For the text-containing cell, return its midpoint in [x, y] coordinate format. 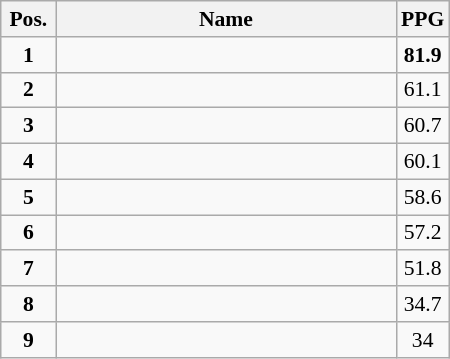
PPG [422, 19]
9 [28, 340]
3 [28, 126]
61.1 [422, 90]
Pos. [28, 19]
Name [226, 19]
7 [28, 269]
4 [28, 162]
8 [28, 304]
34 [422, 340]
81.9 [422, 55]
60.1 [422, 162]
34.7 [422, 304]
51.8 [422, 269]
58.6 [422, 197]
2 [28, 90]
1 [28, 55]
5 [28, 197]
60.7 [422, 126]
57.2 [422, 233]
6 [28, 233]
